For the text-containing cell, return its midpoint in [x, y] coordinate format. 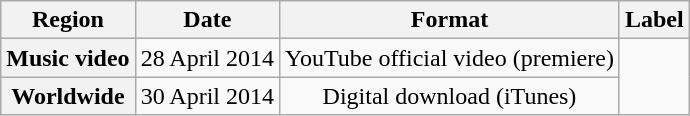
Date [207, 20]
Music video [68, 58]
Digital download (iTunes) [450, 96]
Label [654, 20]
28 April 2014 [207, 58]
YouTube official video (premiere) [450, 58]
Worldwide [68, 96]
Region [68, 20]
30 April 2014 [207, 96]
Format [450, 20]
